For the text-containing cell, return its midpoint in [x, y] coordinate format. 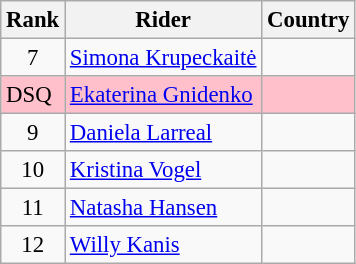
Daniela Larreal [164, 133]
Rider [164, 20]
11 [33, 208]
Simona Krupeckaitė [164, 58]
Willy Kanis [164, 245]
10 [33, 170]
Kristina Vogel [164, 170]
Rank [33, 20]
DSQ [33, 95]
Ekaterina Gnidenko [164, 95]
9 [33, 133]
Natasha Hansen [164, 208]
12 [33, 245]
7 [33, 58]
Country [308, 20]
